Identify which cell holds the provided text, then report its (x, y) central coordinate. 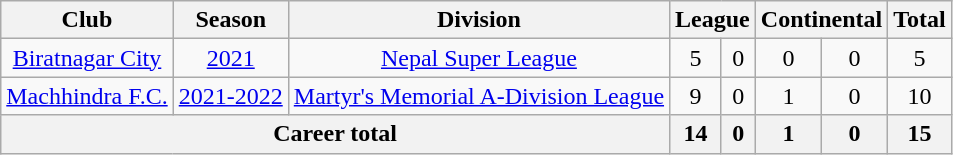
15 (920, 134)
Season (230, 20)
Total (920, 20)
2021-2022 (230, 96)
10 (920, 96)
Career total (336, 134)
Division (478, 20)
14 (696, 134)
Biratnagar City (87, 58)
Machhindra F.C. (87, 96)
2021 (230, 58)
Continental (821, 20)
League (713, 20)
Club (87, 20)
9 (696, 96)
Martyr's Memorial A-Division League (478, 96)
Nepal Super League (478, 58)
